Return [X, Y] of the center of cell containing provided text 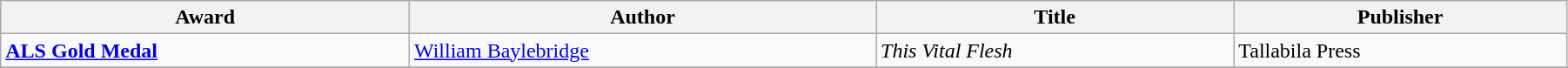
Title [1055, 17]
Publisher [1401, 17]
Award [205, 17]
Tallabila Press [1401, 51]
Author [642, 17]
William Baylebridge [642, 51]
This Vital Flesh [1055, 51]
ALS Gold Medal [205, 51]
